Identify which cell holds the provided text, then report its (X, Y) central coordinate. 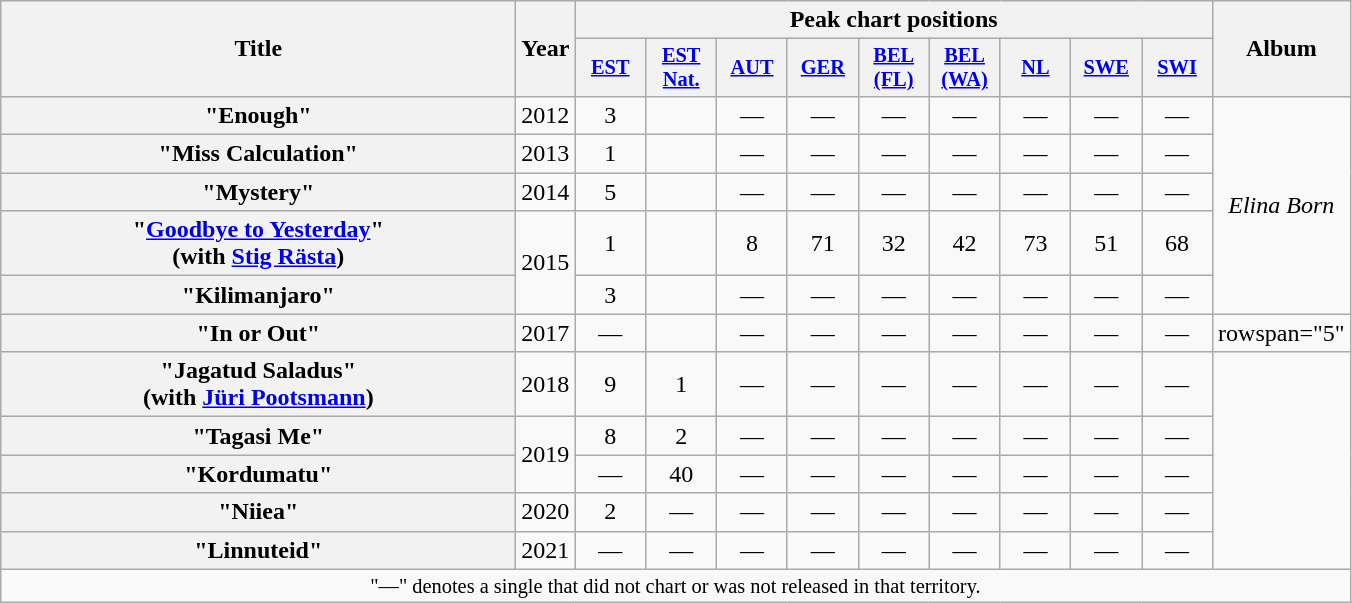
2014 (546, 192)
Peak chart positions (894, 20)
"Goodbye to Yesterday"(with Stig Rästa) (258, 244)
EST Nat. (682, 68)
68 (1178, 244)
"Niiea" (258, 512)
2015 (546, 262)
51 (1106, 244)
"—" denotes a single that did not chart or was not released in that territory. (676, 586)
2012 (546, 115)
73 (1036, 244)
"Mystery" (258, 192)
2021 (546, 550)
EST (610, 68)
9 (610, 384)
42 (964, 244)
"Kilimanjaro" (258, 295)
BEL(WA) (964, 68)
SWE (1106, 68)
"In or Out" (258, 333)
Elina Born (1282, 204)
2018 (546, 384)
40 (682, 474)
NL (1036, 68)
Album (1282, 49)
5 (610, 192)
71 (822, 244)
Title (258, 49)
"Miss Calculation" (258, 154)
"Tagasi Me" (258, 436)
rowspan="5" (1282, 333)
BEL(FL) (894, 68)
2013 (546, 154)
"Kordumatu" (258, 474)
AUT (752, 68)
2017 (546, 333)
32 (894, 244)
2019 (546, 455)
GER (822, 68)
SWI (1178, 68)
2020 (546, 512)
"Linnuteid" (258, 550)
Year (546, 49)
"Enough" (258, 115)
"Jagatud Saladus"(with Jüri Pootsmann) (258, 384)
